Output the (X, Y) coordinate of the center of the cell containing the given text.  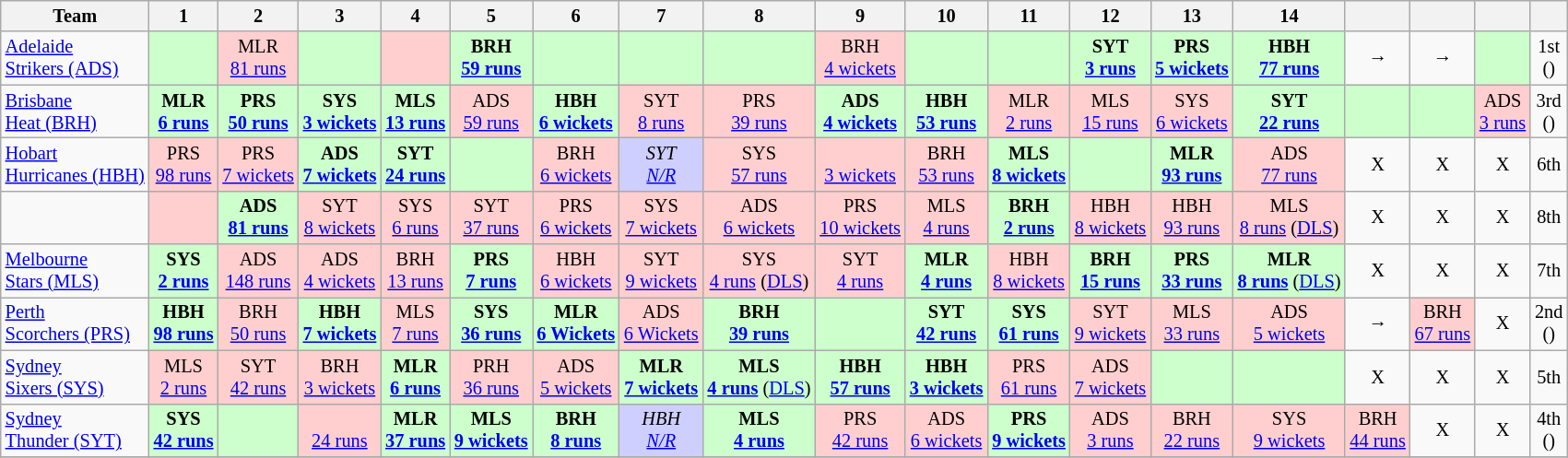
SYS36 runs (491, 323)
14 (1290, 16)
BRH8 runs (576, 430)
5th (1549, 377)
Team (76, 16)
MLR4 runs (947, 271)
6 (576, 16)
SYS3 wickets (340, 112)
2 (258, 16)
SYT22 runs (1290, 112)
MLS33 runs (1192, 323)
BRH53 runs (947, 164)
BrisbaneHeat (BRH) (76, 112)
BRH50 runs (258, 323)
AdelaideStrikers (ADS) (76, 58)
SYS4 runs (DLS) (760, 271)
2nd() (1549, 323)
MLS2 runs (184, 377)
5 (491, 16)
10 (947, 16)
HBH7 wickets (340, 323)
BRH13 runs (415, 271)
PRS10 wickets (859, 217)
12 (1110, 16)
BRH15 runs (1110, 271)
SYS61 runs (1029, 323)
8th (1549, 217)
MLS7 runs (415, 323)
MLR81 runs (258, 58)
PRS61 runs (1029, 377)
MLS9 wickets (491, 430)
3 wickets (859, 164)
SYT3 runs (1110, 58)
SYT8 wickets (340, 217)
HBH77 runs (1290, 58)
MLS13 runs (415, 112)
MLS8 wickets (1029, 164)
PRS9 wickets (1029, 430)
HBH53 runs (947, 112)
SYS42 runs (184, 430)
HBH57 runs (859, 377)
9 (859, 16)
BRH22 runs (1192, 430)
PRS39 runs (760, 112)
MLR7 wickets (662, 377)
HBHN/R (662, 430)
MLR2 runs (1029, 112)
BRH4 wickets (859, 58)
MLR6 Wickets (576, 323)
1 (184, 16)
BRH67 runs (1443, 323)
SYS2 runs (184, 271)
3rd() (1549, 112)
MLS8 runs (DLS) (1290, 217)
4th() (1549, 430)
24 runs (340, 430)
PerthScorchers (PRS) (76, 323)
SYS6 wickets (1192, 112)
SYT37 runs (491, 217)
MLR8 runs (DLS) (1290, 271)
BRH6 wickets (576, 164)
PRS5 wickets (1192, 58)
MLS4 runs (DLS) (760, 377)
BRH2 runs (1029, 217)
PRS7 runs (491, 271)
PRS98 runs (184, 164)
4 (415, 16)
HBH3 wickets (947, 377)
PRS42 runs (859, 430)
ADS77 runs (1290, 164)
6th (1549, 164)
13 (1192, 16)
PRS6 wickets (576, 217)
3 (340, 16)
SydneySixers (SYS) (76, 377)
7th (1549, 271)
1st() (1549, 58)
BRH39 runs (760, 323)
BRH59 runs (491, 58)
PRH36 runs (491, 377)
SYS9 wickets (1290, 430)
SYT24 runs (415, 164)
HBH98 runs (184, 323)
ADS6 Wickets (662, 323)
PRS7 wickets (258, 164)
SYTN/R (662, 164)
SYS6 runs (415, 217)
11 (1029, 16)
ADS81 runs (258, 217)
SYT4 runs (859, 271)
7 (662, 16)
ADS59 runs (491, 112)
BRH3 wickets (340, 377)
MLR93 runs (1192, 164)
MelbourneStars (MLS) (76, 271)
MLS15 runs (1110, 112)
SYS7 wickets (662, 217)
PRS33 runs (1192, 271)
BRH44 runs (1377, 430)
ADS148 runs (258, 271)
MLR37 runs (415, 430)
PRS50 runs (258, 112)
HBH93 runs (1192, 217)
8 (760, 16)
SYT8 runs (662, 112)
SydneyThunder (SYT) (76, 430)
SYS57 runs (760, 164)
HobartHurricanes (HBH) (76, 164)
